Find where the given text appears and provide that cell's center as [X, Y] coordinate. 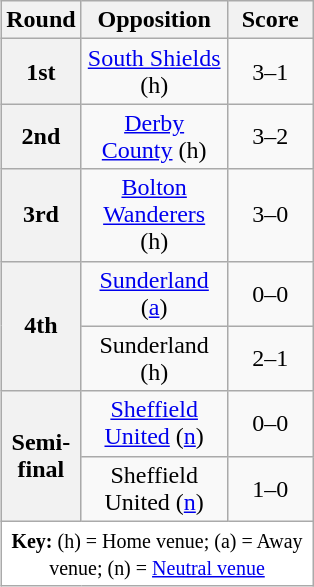
1–0 [270, 488]
3–1 [270, 72]
3–2 [270, 136]
Score [270, 20]
Opposition [154, 20]
Sunderland (a) [154, 294]
South Shields (h) [154, 72]
Derby County (h) [154, 136]
3–0 [270, 215]
Semi-final [41, 456]
Sunderland (h) [154, 358]
4th [41, 326]
1st [41, 72]
3rd [41, 215]
Key: (h) = Home venue; (a) = Away venue; (n) = Neutral venue [158, 554]
Bolton Wanderers (h) [154, 215]
2–1 [270, 358]
2nd [41, 136]
Round [41, 20]
